Detect which cell encompasses the target text, then output its (X, Y) center coordinate. 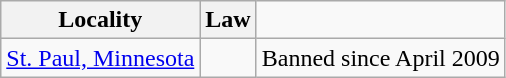
Banned since April 2009 (380, 58)
Locality (100, 20)
Law (228, 20)
St. Paul, Minnesota (100, 58)
